Locate the cell with the specified text and output its (x, y) center coordinate. 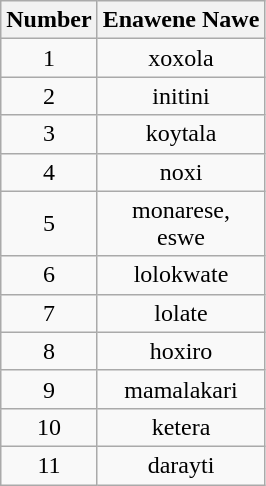
Number (49, 20)
9 (49, 389)
Enawene Nawe (181, 20)
lolokwate (181, 275)
7 (49, 313)
hoxiro (181, 351)
initini (181, 96)
10 (49, 427)
8 (49, 351)
4 (49, 172)
lolate (181, 313)
monarese,eswe (181, 224)
ketera (181, 427)
5 (49, 224)
koytala (181, 134)
darayti (181, 465)
2 (49, 96)
11 (49, 465)
3 (49, 134)
xoxola (181, 58)
6 (49, 275)
noxi (181, 172)
mamalakari (181, 389)
1 (49, 58)
